Determine the (x, y) coordinate at the center of the cell enclosing the given text.  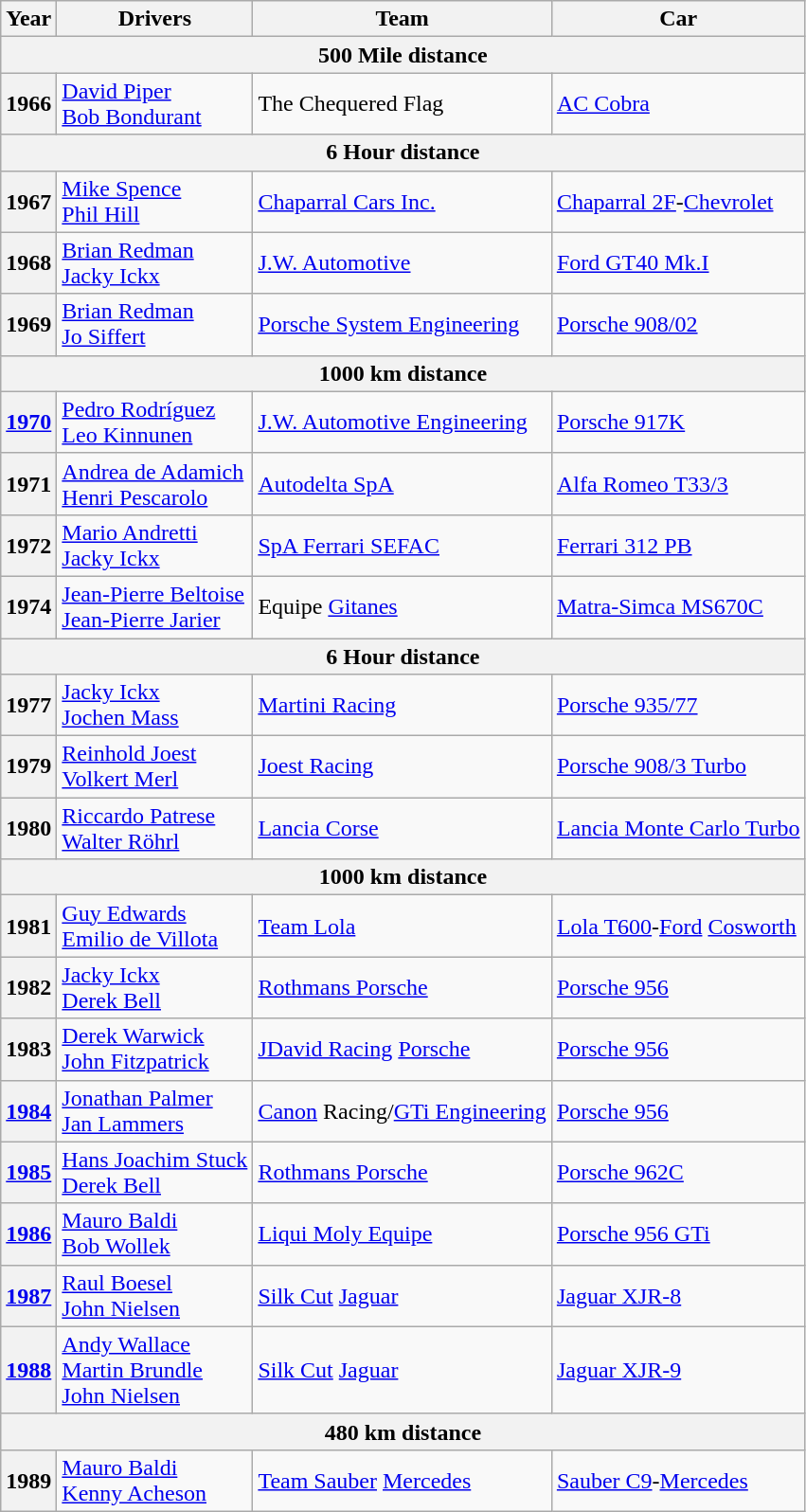
Jean-Pierre Beltoise Jean-Pierre Jarier (155, 606)
1989 (28, 1480)
Joest Racing (402, 767)
Porsche System Engineering (402, 324)
1979 (28, 767)
Porsche 956 GTi (678, 1233)
1985 (28, 1173)
1972 (28, 546)
J.W. Automotive Engineering (402, 423)
Jacky Ickx Jochen Mass (155, 705)
Andy Wallace Martin Brundle John Nielsen (155, 1370)
Martini Racing (402, 705)
1988 (28, 1370)
Mike Spence Phil Hill (155, 201)
Mario Andretti Jacky Ickx (155, 546)
JDavid Racing Porsche (402, 1050)
Porsche 935/77 (678, 705)
Year (28, 19)
Canon Racing/GTi Engineering (402, 1110)
Jaguar XJR-9 (678, 1370)
Matra-Simca MS670C (678, 606)
Brian Redman Jacky Ickx (155, 263)
Alfa Romeo T33/3 (678, 483)
Porsche 917K (678, 423)
Riccardo Patrese Walter Röhrl (155, 828)
Car (678, 19)
Pedro Rodríguez Leo Kinnunen (155, 423)
1968 (28, 263)
Derek Warwick John Fitzpatrick (155, 1050)
1971 (28, 483)
500 Mile distance (403, 55)
Team Sauber Mercedes (402, 1480)
Team Lola (402, 927)
Chaparral 2F-Chevrolet (678, 201)
1984 (28, 1110)
Ferrari 312 PB (678, 546)
Chaparral Cars Inc. (402, 201)
1974 (28, 606)
Liqui Moly Equipe (402, 1233)
Team (402, 19)
1970 (28, 423)
Jaguar XJR-8 (678, 1296)
David Piper Bob Bondurant (155, 104)
The Chequered Flag (402, 104)
Autodelta SpA (402, 483)
1969 (28, 324)
AC Cobra (678, 104)
Porsche 908/02 (678, 324)
Guy Edwards Emilio de Villota (155, 927)
Mauro Baldi Bob Wollek (155, 1233)
1986 (28, 1233)
SpA Ferrari SEFAC (402, 546)
1977 (28, 705)
1980 (28, 828)
Lancia Corse (402, 828)
Porsche 962C (678, 1173)
Equipe Gitanes (402, 606)
Brian Redman Jo Siffert (155, 324)
1987 (28, 1296)
J.W. Automotive (402, 263)
Lola T600-Ford Cosworth (678, 927)
Jacky Ickx Derek Bell (155, 987)
480 km distance (403, 1431)
Jonathan Palmer Jan Lammers (155, 1110)
Raul Boesel John Nielsen (155, 1296)
1966 (28, 104)
Lancia Monte Carlo Turbo (678, 828)
Reinhold Joest Volkert Merl (155, 767)
Drivers (155, 19)
1982 (28, 987)
Ford GT40 Mk.I (678, 263)
Mauro Baldi Kenny Acheson (155, 1480)
Andrea de Adamich Henri Pescarolo (155, 483)
1983 (28, 1050)
1981 (28, 927)
1967 (28, 201)
Porsche 908/3 Turbo (678, 767)
Hans Joachim Stuck Derek Bell (155, 1173)
Sauber C9-Mercedes (678, 1480)
